Return (X, Y) of the center of cell containing provided text 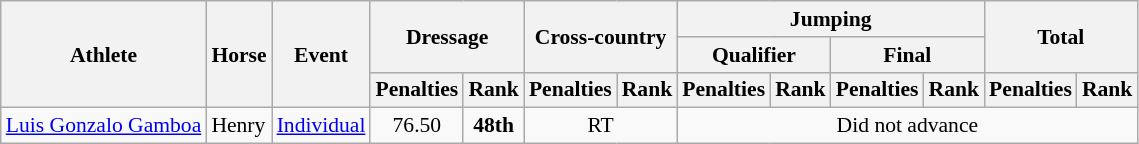
Cross-country (600, 36)
Individual (322, 126)
48th (494, 126)
Did not advance (907, 126)
Luis Gonzalo Gamboa (104, 126)
RT (600, 126)
Horse (238, 54)
Dressage (446, 36)
76.50 (416, 126)
Henry (238, 126)
Total (1060, 36)
Qualifier (754, 55)
Final (908, 55)
Jumping (830, 19)
Athlete (104, 54)
Event (322, 54)
